Find where the given text appears and provide that cell's center as (X, Y) coordinate. 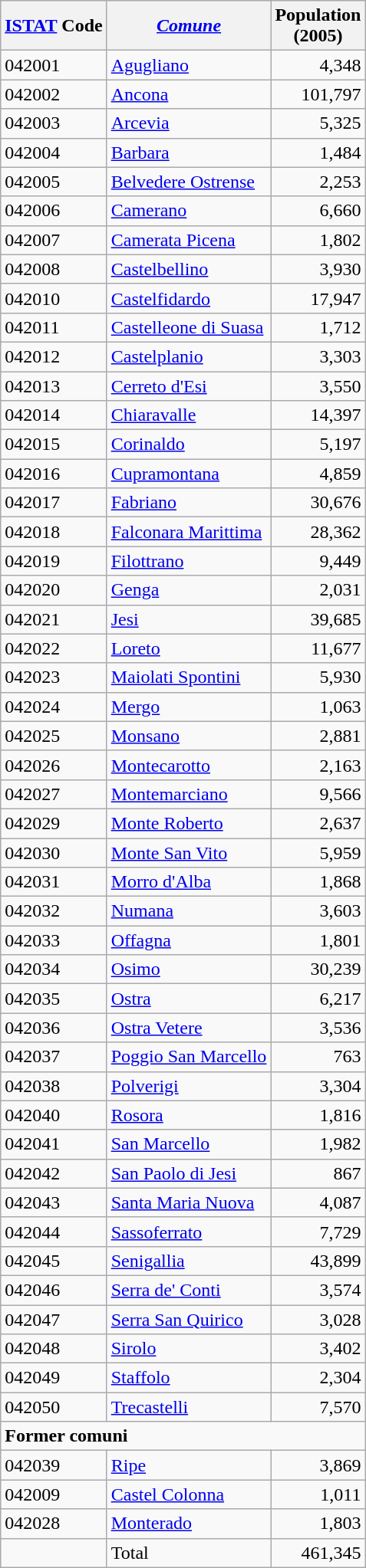
042005 (54, 182)
Ostra Vetere (189, 1028)
Ancona (189, 94)
Monterado (189, 1524)
Cupramontana (189, 474)
Sirolo (189, 1349)
3,550 (318, 385)
042034 (54, 969)
042001 (54, 65)
9,449 (318, 561)
042036 (54, 1028)
Population (2005) (318, 26)
Genga (189, 590)
1,802 (318, 240)
3,028 (318, 1319)
042027 (54, 794)
Filottrano (189, 561)
042049 (54, 1378)
Comune (189, 26)
042018 (54, 532)
5,197 (318, 444)
042003 (54, 123)
042039 (54, 1465)
Mergo (189, 707)
Ripe (189, 1465)
43,899 (318, 1261)
Camerano (189, 211)
042011 (54, 327)
9,566 (318, 794)
042025 (54, 736)
1,803 (318, 1524)
6,217 (318, 999)
30,676 (318, 503)
ISTAT Code (54, 26)
042035 (54, 999)
Monsano (189, 736)
14,397 (318, 415)
3,402 (318, 1349)
Falconara Marittima (189, 532)
042033 (54, 940)
3,304 (318, 1086)
Santa Maria Nuova (189, 1202)
Former comuni (183, 1436)
042023 (54, 677)
042041 (54, 1144)
Cerreto d'Esi (189, 385)
Barbara (189, 153)
042020 (54, 590)
042045 (54, 1261)
Castelbellino (189, 269)
042012 (54, 356)
2,881 (318, 736)
1,063 (318, 707)
4,087 (318, 1202)
4,348 (318, 65)
042046 (54, 1290)
763 (318, 1057)
Offagna (189, 940)
042022 (54, 648)
101,797 (318, 94)
Ostra (189, 999)
Serra San Quirico (189, 1319)
Belvedere Ostrense (189, 182)
3,303 (318, 356)
042047 (54, 1319)
042013 (54, 385)
042029 (54, 823)
Sassoferrato (189, 1232)
867 (318, 1173)
3,536 (318, 1028)
042042 (54, 1173)
5,325 (318, 123)
2,304 (318, 1378)
1,712 (318, 327)
042021 (54, 619)
Corinaldo (189, 444)
1,011 (318, 1494)
042030 (54, 853)
7,729 (318, 1232)
2,637 (318, 823)
042038 (54, 1086)
1,484 (318, 153)
1,868 (318, 882)
3,930 (318, 269)
1,982 (318, 1144)
042004 (54, 153)
461,345 (318, 1553)
Castelfidardo (189, 298)
042016 (54, 474)
Numana (189, 911)
Montemarciano (189, 794)
11,677 (318, 648)
2,253 (318, 182)
Trecastelli (189, 1407)
042031 (54, 882)
Camerata Picena (189, 240)
Castelplanio (189, 356)
042050 (54, 1407)
Monte San Vito (189, 853)
2,031 (318, 590)
3,574 (318, 1290)
Total (189, 1553)
042010 (54, 298)
Agugliano (189, 65)
2,163 (318, 765)
042019 (54, 561)
042037 (54, 1057)
042048 (54, 1349)
1,801 (318, 940)
28,362 (318, 532)
Senigallia (189, 1261)
Staffolo (189, 1378)
Arcevia (189, 123)
4,859 (318, 474)
Castelleone di Suasa (189, 327)
5,959 (318, 853)
Loreto (189, 648)
San Paolo di Jesi (189, 1173)
042002 (54, 94)
Osimo (189, 969)
042044 (54, 1232)
Maiolati Spontini (189, 677)
Rosora (189, 1115)
Serra de' Conti (189, 1290)
30,239 (318, 969)
7,570 (318, 1407)
Morro d'Alba (189, 882)
042006 (54, 211)
5,930 (318, 677)
Polverigi (189, 1086)
39,685 (318, 619)
1,816 (318, 1115)
Fabriano (189, 503)
042028 (54, 1524)
3,869 (318, 1465)
6,660 (318, 211)
17,947 (318, 298)
042032 (54, 911)
042026 (54, 765)
042014 (54, 415)
042024 (54, 707)
042009 (54, 1494)
Monte Roberto (189, 823)
San Marcello (189, 1144)
Montecarotto (189, 765)
Chiaravalle (189, 415)
042040 (54, 1115)
Castel Colonna (189, 1494)
3,603 (318, 911)
Jesi (189, 619)
042015 (54, 444)
042007 (54, 240)
042017 (54, 503)
042008 (54, 269)
Poggio San Marcello (189, 1057)
042043 (54, 1202)
